Identify which cell holds the provided text, then report its (X, Y) central coordinate. 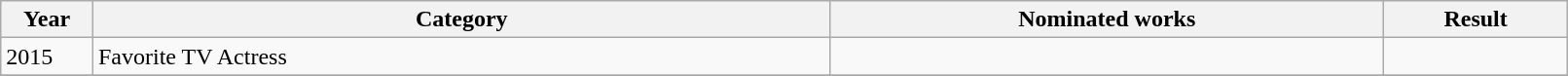
2015 (47, 57)
Category (461, 19)
Result (1476, 19)
Nominated works (1107, 19)
Favorite TV Actress (461, 57)
Year (47, 19)
